Determine the [X, Y] coordinate at the center of the cell enclosing the given text.  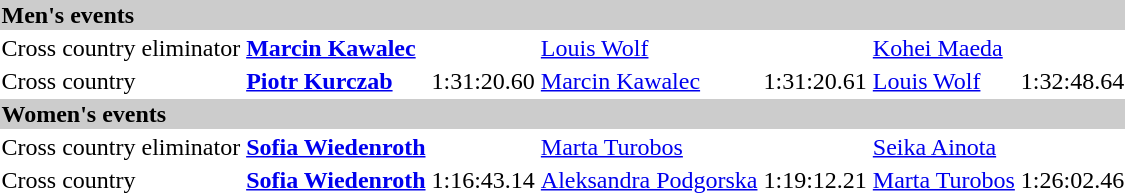
Seika Ainota [998, 147]
1:32:48.64 [1072, 81]
1:31:20.61 [815, 81]
Kohei Maeda [998, 48]
Sofia Wiedenroth [391, 147]
Marta Turobos [704, 147]
1:31:20.60 [483, 81]
Piotr Kurczab [336, 81]
Cross country [121, 81]
